Output the [X, Y] coordinate of the center of the cell containing the given text.  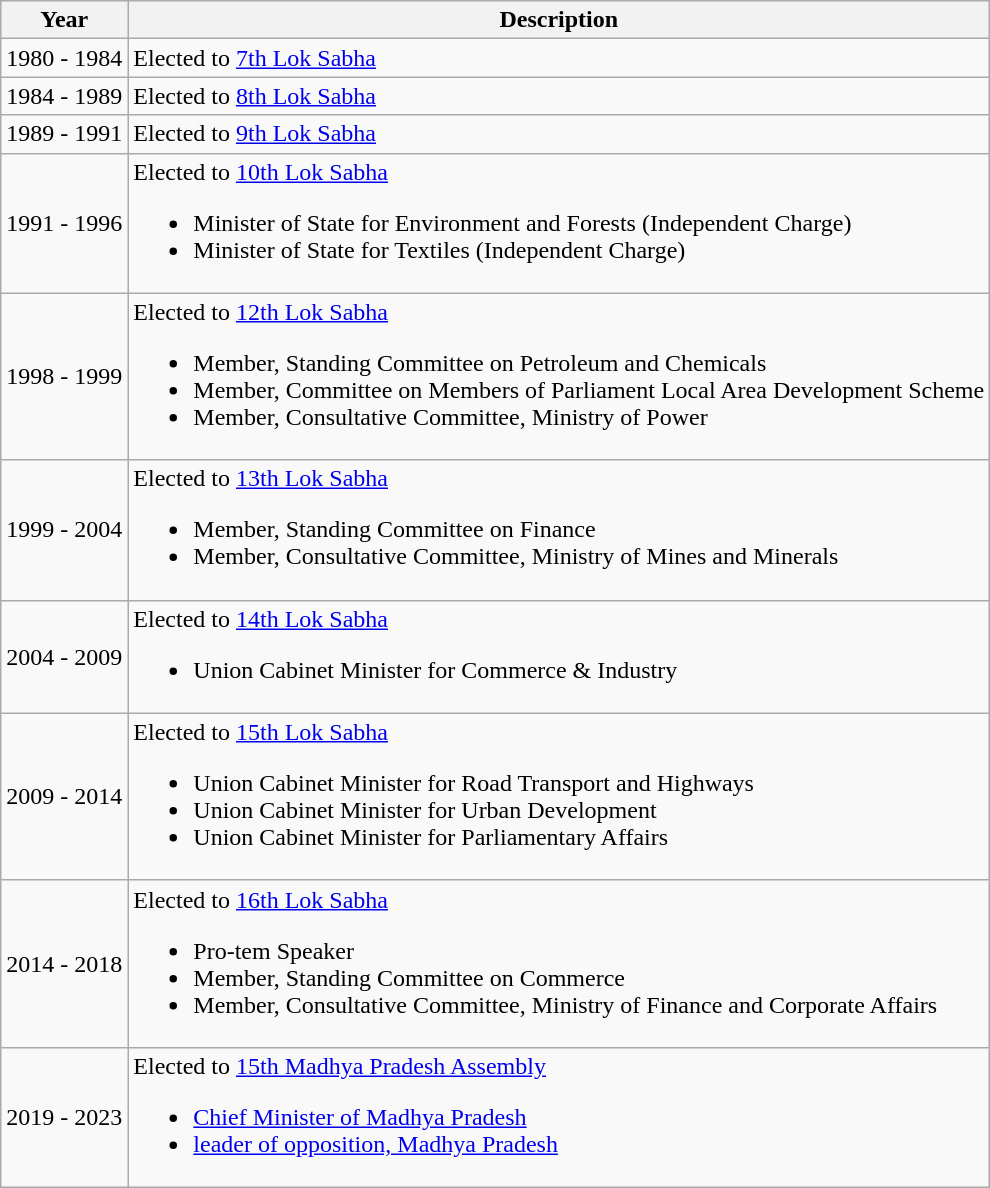
2014 - 2018 [64, 964]
1991 - 1996 [64, 223]
Elected to 10th Lok SabhaMinister of State for Environment and Forests (Independent Charge) Minister of State for Textiles (Independent Charge) [559, 223]
1999 - 2004 [64, 530]
2019 - 2023 [64, 1117]
Description [559, 20]
Elected to 15th Madhya Pradesh AssemblyChief Minister of Madhya Pradesh leader of opposition, Madhya Pradesh [559, 1117]
Elected to 8th Lok Sabha [559, 96]
1989 - 1991 [64, 134]
1980 - 1984 [64, 58]
2004 - 2009 [64, 656]
Elected to 14th Lok SabhaUnion Cabinet Minister for Commerce & Industry [559, 656]
1998 - 1999 [64, 376]
2009 - 2014 [64, 796]
Elected to 9th Lok Sabha [559, 134]
Elected to 7th Lok Sabha [559, 58]
1984 - 1989 [64, 96]
Elected to 13th Lok SabhaMember, Standing Committee on Finance Member, Consultative Committee, Ministry of Mines and Minerals [559, 530]
Year [64, 20]
